Output the [X, Y] coordinate of the center of the cell containing the given text.  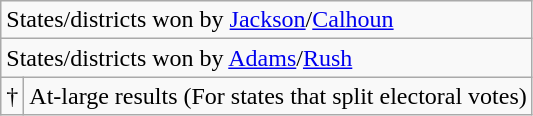
States/districts won by Jackson/Calhoun [267, 20]
States/districts won by Adams/Rush [267, 58]
At-large results (For states that split electoral votes) [278, 96]
† [12, 96]
